Output the (X, Y) coordinate of the center of the cell containing the given text.  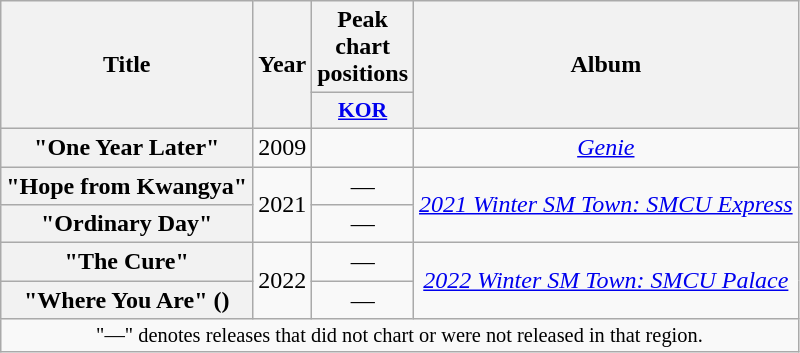
Peak chart positions (363, 47)
2021 (282, 204)
Album (606, 65)
"Hope from Kwangya" (127, 185)
"One Year Later" (127, 147)
Title (127, 65)
"—" denotes releases that did not chart or were not released in that region. (400, 336)
Year (282, 65)
KOR (363, 111)
2009 (282, 147)
2022 (282, 281)
"Ordinary Day" (127, 224)
2021 Winter SM Town: SMCU Express (606, 204)
"Where You Are" () (127, 300)
2022 Winter SM Town: SMCU Palace (606, 281)
"The Cure" (127, 262)
Genie (606, 147)
